Capture the cell that displays the provided text and extract its (X, Y) central coordinate. 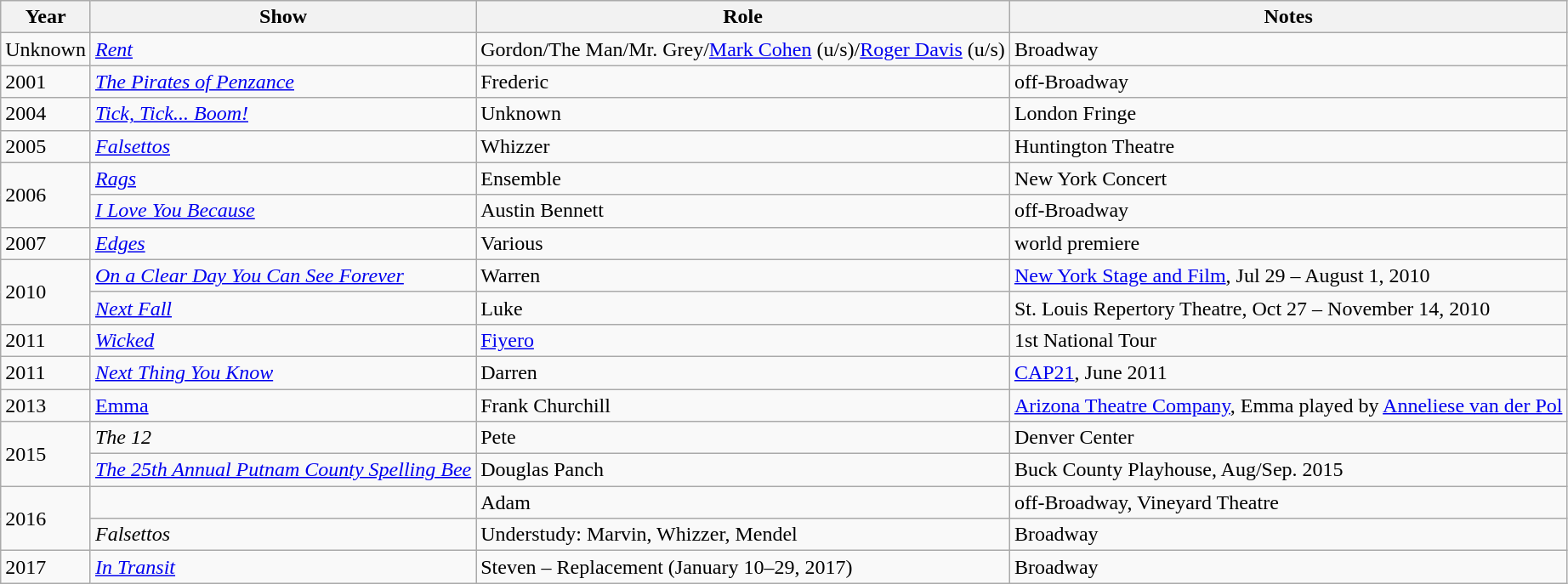
Show (282, 17)
Frank Churchill (743, 405)
2006 (46, 195)
Fiyero (743, 340)
Warren (743, 275)
Wicked (282, 340)
2001 (46, 82)
Rent (282, 49)
Frederic (743, 82)
Role (743, 17)
Whizzer (743, 146)
1st National Tour (1288, 340)
Emma (282, 405)
Douglas Panch (743, 470)
In Transit (282, 567)
world premiere (1288, 243)
2010 (46, 292)
St. Louis Repertory Theatre, Oct 27 – November 14, 2010 (1288, 308)
2005 (46, 146)
2016 (46, 519)
Notes (1288, 17)
Pete (743, 438)
New York Stage and Film, Jul 29 – August 1, 2010 (1288, 275)
2013 (46, 405)
Gordon/The Man/Mr. Grey/Mark Cohen (u/s)/Roger Davis (u/s) (743, 49)
2015 (46, 454)
The 25th Annual Putnam County Spelling Bee (282, 470)
The 12 (282, 438)
Arizona Theatre Company, Emma played by Anneliese van der Pol (1288, 405)
London Fringe (1288, 114)
Austin Bennett (743, 211)
Next Thing You Know (282, 372)
Edges (282, 243)
off-Broadway, Vineyard Theatre (1288, 502)
CAP21, June 2011 (1288, 372)
Various (743, 243)
The Pirates of Penzance (282, 82)
2017 (46, 567)
Rags (282, 179)
Darren (743, 372)
Adam (743, 502)
Denver Center (1288, 438)
2007 (46, 243)
On a Clear Day You Can See Forever (282, 275)
Understudy: Marvin, Whizzer, Mendel (743, 535)
Ensemble (743, 179)
Year (46, 17)
Tick, Tick... Boom! (282, 114)
Huntington Theatre (1288, 146)
Steven – Replacement (January 10–29, 2017) (743, 567)
2004 (46, 114)
Luke (743, 308)
Next Fall (282, 308)
New York Concert (1288, 179)
Buck County Playhouse, Aug/Sep. 2015 (1288, 470)
I Love You Because (282, 211)
